Find where the given text appears and provide that cell's center as [X, Y] coordinate. 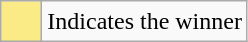
Indicates the winner [145, 22]
